Identify which cell holds the provided text, then report its [x, y] central coordinate. 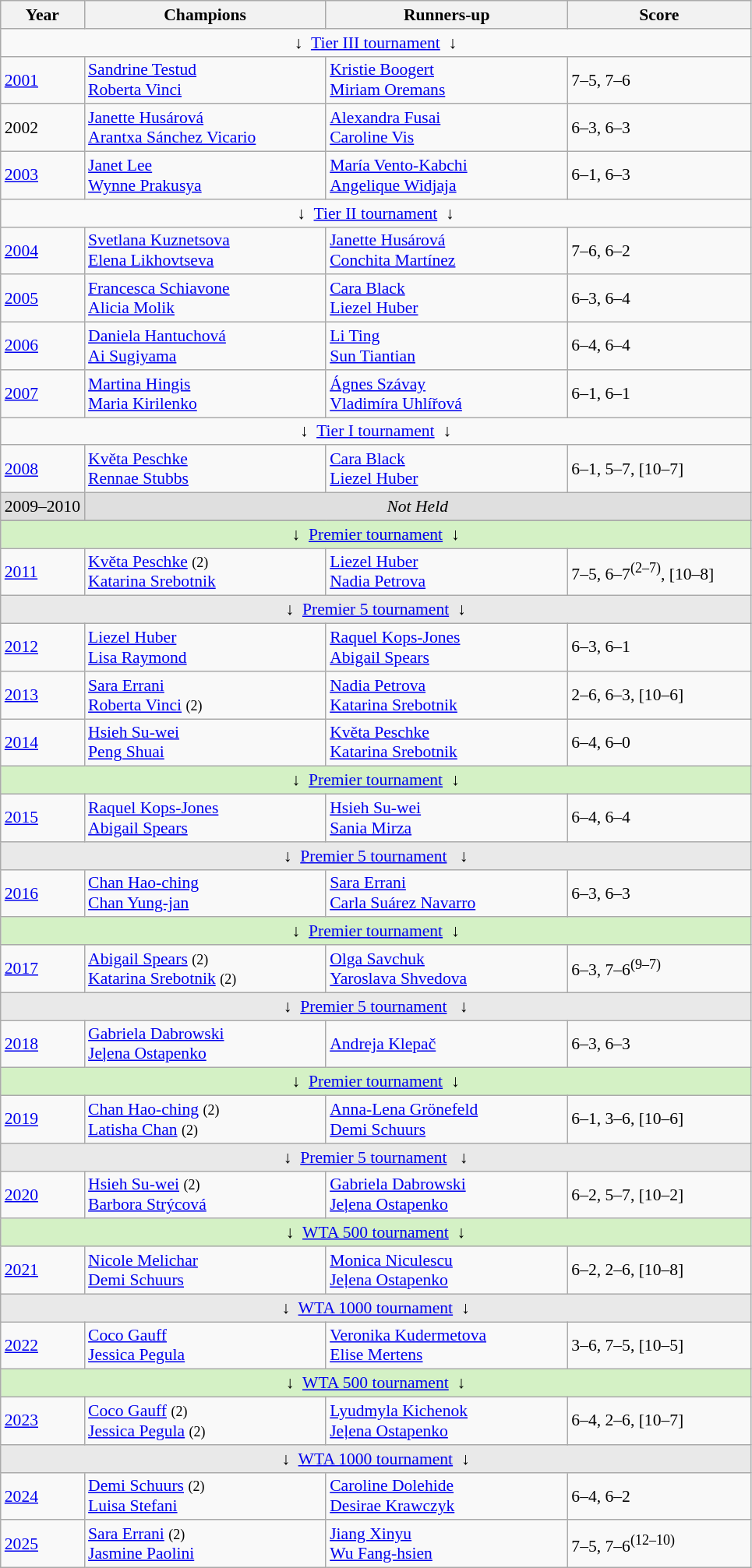
2022 [42, 1346]
Květa Peschke (2) Katarina Srebotnik [205, 572]
2013 [42, 695]
2020 [42, 1195]
Abigail Spears (2) Katarina Srebotnik (2) [205, 969]
3–6, 7–5, [10–5] [659, 1346]
Year [42, 15]
7–5, 7–6(12–10) [659, 1544]
2012 [42, 648]
Coco Gauff Jessica Pegula [205, 1346]
Sara Errani Roberta Vinci (2) [205, 695]
Chan Hao-ching Chan Yung-jan [205, 893]
Runners-up [447, 15]
2025 [42, 1544]
Not Held [418, 507]
Caroline Dolehide Desirae Krawczyk [447, 1496]
2011 [42, 572]
6–4, 6–2 [659, 1496]
Monica Niculescu Jeļena Ostapenko [447, 1270]
Janette Husárová Arantxa Sánchez Vicario [205, 128]
Anna-Lena Grönefeld Demi Schuurs [447, 1120]
6–1, 6–1 [659, 394]
↓ Tier II tournament ↓ [376, 213]
Champions [205, 15]
6–2, 2–6, [10–8] [659, 1270]
Nicole Melichar Demi Schuurs [205, 1270]
2017 [42, 969]
6–4, 6–0 [659, 743]
Sandrine Testud Roberta Vinci [205, 79]
2007 [42, 394]
Score [659, 15]
Květa Peschke Rennae Stubbs [205, 469]
2024 [42, 1496]
2015 [42, 818]
2008 [42, 469]
2018 [42, 1044]
Janet Lee Wynne Prakusya [205, 176]
6–3, 6–4 [659, 299]
6–2, 5–7, [10–2] [659, 1195]
Hsieh Su-wei Sania Mirza [447, 818]
2006 [42, 346]
7–6, 6–2 [659, 251]
Sara Errani (2) Jasmine Paolini [205, 1544]
Coco Gauff (2) Jessica Pegula (2) [205, 1421]
2023 [42, 1421]
6–3, 6–1 [659, 648]
↓ Tier I tournament ↓ [376, 432]
Lyudmyla Kichenok Jeļena Ostapenko [447, 1421]
↓ Tier III tournament ↓ [376, 43]
Li Ting Sun Tiantian [447, 346]
6–1, 3–6, [10–6] [659, 1120]
Hsieh Su-wei (2) Barbora Strýcová [205, 1195]
Ágnes Szávay Vladimíra Uhlířová [447, 394]
Kristie Boogert Miriam Oremans [447, 79]
María Vento-Kabchi Angelique Widjaja [447, 176]
Liezel Huber Nadia Petrova [447, 572]
2004 [42, 251]
2016 [42, 893]
2002 [42, 128]
Andreja Klepač [447, 1044]
7–5, 6–7(2–7), [10–8] [659, 572]
2014 [42, 743]
Alexandra Fusai Caroline Vis [447, 128]
6–1, 5–7, [10–7] [659, 469]
2–6, 6–3, [10–6] [659, 695]
Květa Peschke Katarina Srebotnik [447, 743]
6–1, 6–3 [659, 176]
Svetlana Kuznetsova Elena Likhovtseva [205, 251]
6–3, 7–6(9–7) [659, 969]
2009–2010 [42, 507]
Martina Hingis Maria Kirilenko [205, 394]
6–4, 2–6, [10–7] [659, 1421]
Chan Hao-ching (2) Latisha Chan (2) [205, 1120]
Janette Husárová Conchita Martínez [447, 251]
Demi Schuurs (2) Luisa Stefani [205, 1496]
Veronika Kudermetova Elise Mertens [447, 1346]
2005 [42, 299]
Hsieh Su-wei Peng Shuai [205, 743]
2021 [42, 1270]
7–5, 7–6 [659, 79]
2001 [42, 79]
2019 [42, 1120]
Francesca Schiavone Alicia Molik [205, 299]
Olga Savchuk Yaroslava Shvedova [447, 969]
2003 [42, 176]
Jiang Xinyu Wu Fang-hsien [447, 1544]
Liezel Huber Lisa Raymond [205, 648]
Daniela Hantuchová Ai Sugiyama [205, 346]
Sara Errani Carla Suárez Navarro [447, 893]
Nadia Petrova Katarina Srebotnik [447, 695]
